Pinpoint the cell where the given text exists, returning its (x, y) midpoint coordinate. 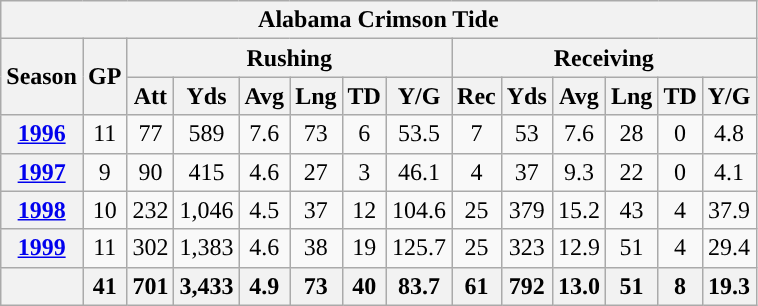
4.8 (729, 134)
4.5 (264, 210)
4.9 (264, 286)
19.3 (729, 286)
8 (680, 286)
90 (150, 172)
77 (150, 134)
Att (150, 96)
Alabama Crimson Tide (378, 20)
40 (364, 286)
302 (150, 248)
3,433 (206, 286)
Rec (477, 96)
1997 (42, 172)
12.9 (578, 248)
415 (206, 172)
38 (316, 248)
61 (477, 286)
3 (364, 172)
Rushing (290, 58)
104.6 (418, 210)
1,383 (206, 248)
1,046 (206, 210)
Season (42, 77)
7 (477, 134)
379 (526, 210)
1996 (42, 134)
43 (631, 210)
589 (206, 134)
792 (526, 286)
53 (526, 134)
19 (364, 248)
9 (104, 172)
22 (631, 172)
9.3 (578, 172)
13.0 (578, 286)
53.5 (418, 134)
232 (150, 210)
701 (150, 286)
GP (104, 77)
10 (104, 210)
29.4 (729, 248)
12 (364, 210)
37.9 (729, 210)
1998 (42, 210)
1999 (42, 248)
83.7 (418, 286)
6 (364, 134)
125.7 (418, 248)
15.2 (578, 210)
4.1 (729, 172)
Receiving (604, 58)
28 (631, 134)
27 (316, 172)
41 (104, 286)
323 (526, 248)
46.1 (418, 172)
